Scan for the cell matching the given text and deliver its (X, Y) coordinate at center. 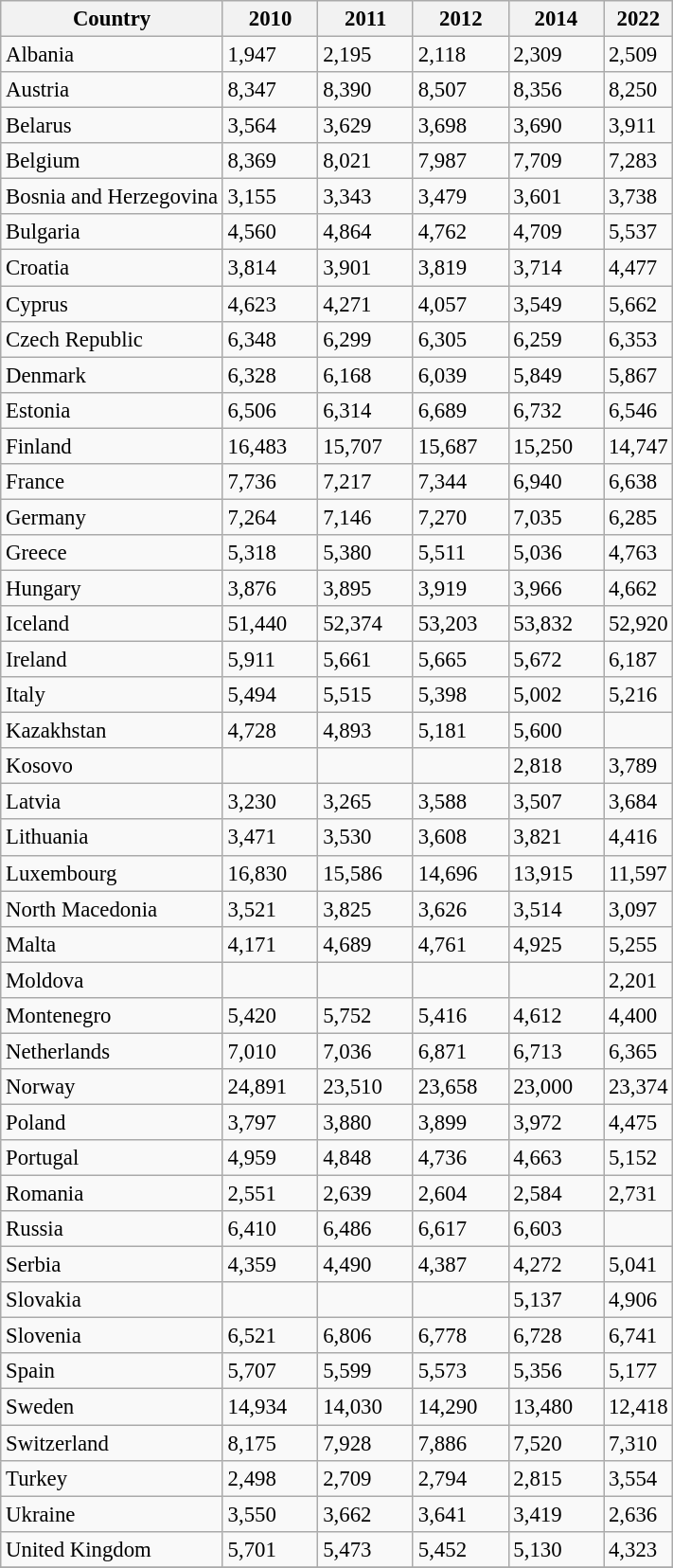
Greece (112, 553)
5,752 (365, 1016)
6,039 (460, 375)
2,201 (638, 980)
2,709 (365, 1478)
Kazakhstan (112, 731)
23,510 (365, 1087)
6,546 (638, 410)
Moldova (112, 980)
France (112, 482)
8,175 (271, 1443)
7,010 (271, 1051)
6,732 (557, 410)
4,906 (638, 1300)
53,203 (460, 624)
23,374 (638, 1087)
4,416 (638, 838)
2,636 (638, 1514)
4,864 (365, 232)
5,849 (557, 375)
Turkey (112, 1478)
7,520 (557, 1443)
Country (112, 19)
7,035 (557, 517)
24,891 (271, 1087)
6,617 (460, 1229)
3,911 (638, 126)
2,509 (638, 55)
3,549 (557, 304)
14,696 (460, 873)
3,821 (557, 838)
5,600 (557, 731)
3,738 (638, 197)
2014 (557, 19)
6,603 (557, 1229)
Switzerland (112, 1443)
5,662 (638, 304)
5,318 (271, 553)
6,778 (460, 1336)
2,309 (557, 55)
5,665 (460, 660)
4,848 (365, 1158)
14,934 (271, 1407)
7,270 (460, 517)
4,925 (557, 944)
3,554 (638, 1478)
52,374 (365, 624)
Germany (112, 517)
Italy (112, 695)
6,728 (557, 1336)
5,707 (271, 1372)
5,255 (638, 944)
3,230 (271, 802)
3,521 (271, 909)
Belgium (112, 161)
3,514 (557, 909)
4,689 (365, 944)
6,305 (460, 339)
3,419 (557, 1514)
North Macedonia (112, 909)
5,216 (638, 695)
2,815 (557, 1478)
7,264 (271, 517)
3,789 (638, 766)
2,498 (271, 1478)
3,814 (271, 268)
3,714 (557, 268)
8,369 (271, 161)
4,663 (557, 1158)
7,886 (460, 1443)
4,612 (557, 1016)
4,323 (638, 1549)
2,118 (460, 55)
3,901 (365, 268)
4,057 (460, 304)
6,259 (557, 339)
Netherlands (112, 1051)
Spain (112, 1372)
3,690 (557, 126)
4,477 (638, 268)
8,021 (365, 161)
3,876 (271, 588)
4,475 (638, 1122)
53,832 (557, 624)
3,629 (365, 126)
8,507 (460, 90)
2012 (460, 19)
2,195 (365, 55)
5,137 (557, 1300)
7,928 (365, 1443)
7,146 (365, 517)
Romania (112, 1194)
15,707 (365, 446)
Ukraine (112, 1514)
2,818 (557, 766)
7,217 (365, 482)
Czech Republic (112, 339)
7,310 (638, 1443)
3,265 (365, 802)
1,947 (271, 55)
3,919 (460, 588)
5,177 (638, 1372)
4,400 (638, 1016)
3,507 (557, 802)
3,662 (365, 1514)
4,271 (365, 304)
2,731 (638, 1194)
6,314 (365, 410)
11,597 (638, 873)
Bosnia and Herzegovina (112, 197)
5,515 (365, 695)
7,987 (460, 161)
Norway (112, 1087)
Latvia (112, 802)
5,380 (365, 553)
5,398 (460, 695)
3,972 (557, 1122)
4,272 (557, 1265)
Iceland (112, 624)
4,959 (271, 1158)
2010 (271, 19)
Cyprus (112, 304)
6,506 (271, 410)
6,940 (557, 482)
2022 (638, 19)
4,763 (638, 553)
2011 (365, 19)
2,604 (460, 1194)
7,344 (460, 482)
3,588 (460, 802)
Slovakia (112, 1300)
13,915 (557, 873)
5,511 (460, 553)
3,550 (271, 1514)
5,661 (365, 660)
14,030 (365, 1407)
3,608 (460, 838)
5,599 (365, 1372)
6,741 (638, 1336)
Belarus (112, 126)
6,638 (638, 482)
4,490 (365, 1265)
Croatia (112, 268)
6,168 (365, 375)
Serbia (112, 1265)
Denmark (112, 375)
14,290 (460, 1407)
5,701 (271, 1549)
8,347 (271, 90)
3,626 (460, 909)
Hungary (112, 588)
Sweden (112, 1407)
8,356 (557, 90)
Portugal (112, 1158)
3,343 (365, 197)
Poland (112, 1122)
4,893 (365, 731)
3,530 (365, 838)
5,041 (638, 1265)
Ireland (112, 660)
7,709 (557, 161)
5,130 (557, 1549)
6,285 (638, 517)
Luxembourg (112, 873)
23,658 (460, 1087)
4,171 (271, 944)
8,250 (638, 90)
3,966 (557, 588)
5,867 (638, 375)
6,689 (460, 410)
6,521 (271, 1336)
5,036 (557, 553)
6,353 (638, 339)
Russia (112, 1229)
7,736 (271, 482)
3,797 (271, 1122)
4,623 (271, 304)
5,356 (557, 1372)
5,473 (365, 1549)
16,483 (271, 446)
4,709 (557, 232)
Estonia (112, 410)
4,762 (460, 232)
Albania (112, 55)
4,761 (460, 944)
3,899 (460, 1122)
3,819 (460, 268)
8,390 (365, 90)
6,410 (271, 1229)
51,440 (271, 624)
6,348 (271, 339)
3,895 (365, 588)
15,687 (460, 446)
15,586 (365, 873)
Malta (112, 944)
3,684 (638, 802)
5,494 (271, 695)
5,672 (557, 660)
6,187 (638, 660)
6,365 (638, 1051)
6,871 (460, 1051)
5,911 (271, 660)
4,728 (271, 731)
5,420 (271, 1016)
Austria (112, 90)
Lithuania (112, 838)
7,036 (365, 1051)
4,736 (460, 1158)
Finland (112, 446)
Montenegro (112, 1016)
3,097 (638, 909)
3,698 (460, 126)
3,601 (557, 197)
23,000 (557, 1087)
6,713 (557, 1051)
15,250 (557, 446)
5,002 (557, 695)
2,639 (365, 1194)
3,479 (460, 197)
6,328 (271, 375)
3,825 (365, 909)
2,584 (557, 1194)
Bulgaria (112, 232)
13,480 (557, 1407)
3,641 (460, 1514)
2,551 (271, 1194)
4,662 (638, 588)
6,299 (365, 339)
16,830 (271, 873)
2,794 (460, 1478)
6,806 (365, 1336)
52,920 (638, 624)
4,560 (271, 232)
7,283 (638, 161)
3,880 (365, 1122)
3,564 (271, 126)
4,359 (271, 1265)
5,573 (460, 1372)
5,452 (460, 1549)
12,418 (638, 1407)
Slovenia (112, 1336)
Kosovo (112, 766)
14,747 (638, 446)
United Kingdom (112, 1549)
3,155 (271, 197)
5,152 (638, 1158)
4,387 (460, 1265)
3,471 (271, 838)
5,416 (460, 1016)
5,537 (638, 232)
5,181 (460, 731)
6,486 (365, 1229)
